Return the [x, y] coordinate for the center point of the cell that contains the specified text.  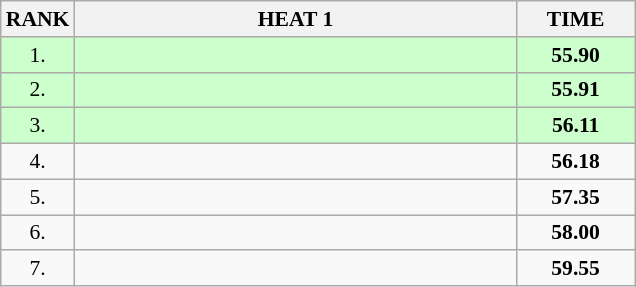
56.18 [576, 162]
1. [38, 55]
59.55 [576, 269]
55.90 [576, 55]
7. [38, 269]
RANK [38, 19]
56.11 [576, 126]
3. [38, 126]
6. [38, 233]
TIME [576, 19]
2. [38, 90]
4. [38, 162]
57.35 [576, 197]
58.00 [576, 233]
5. [38, 197]
55.91 [576, 90]
HEAT 1 [295, 19]
